Provide the (X, Y) coordinate of the cell's center where the given text is located.  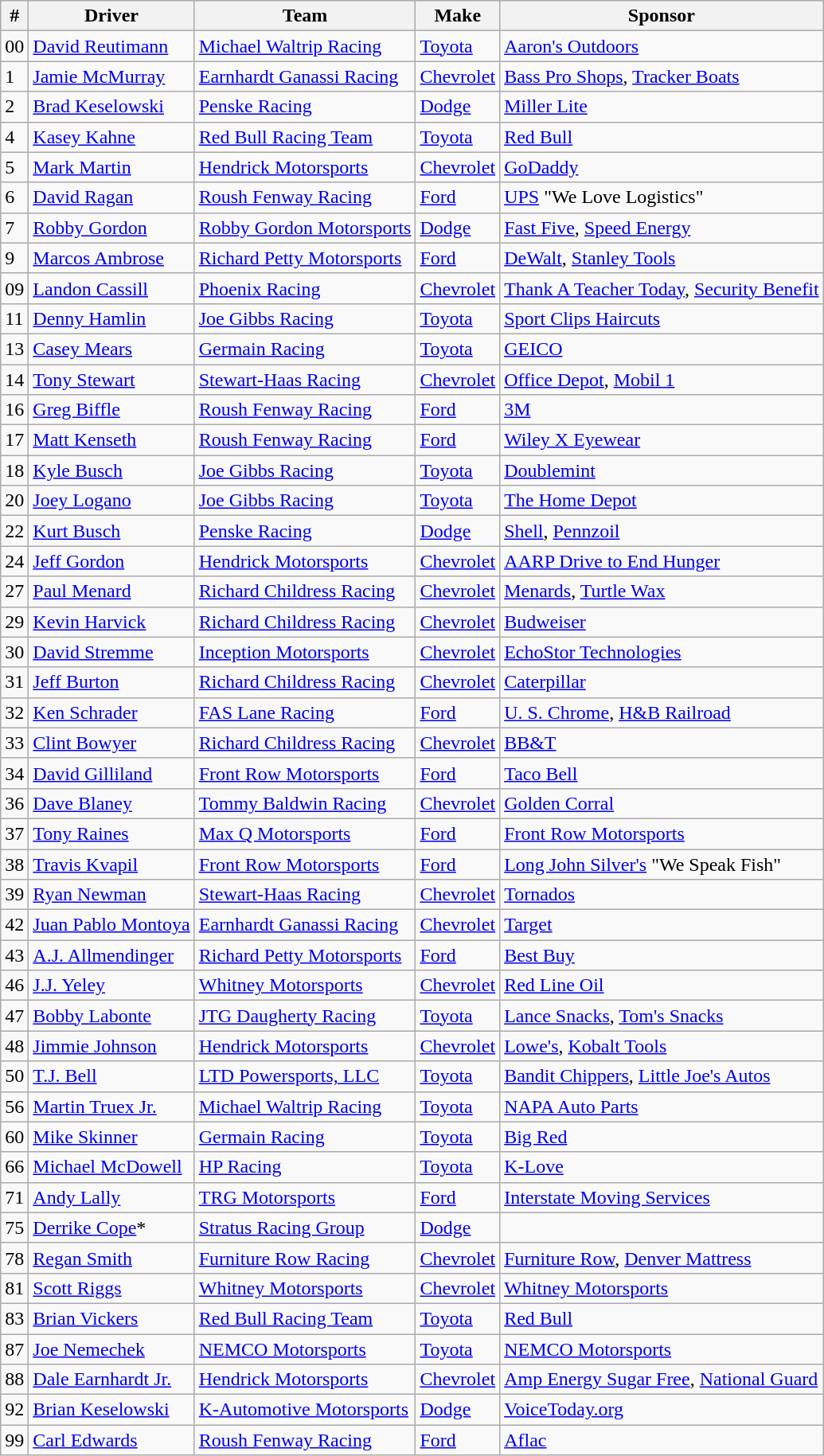
Doublemint (662, 470)
David Ragan (111, 197)
83 (14, 1318)
30 (14, 652)
AARP Drive to End Hunger (662, 561)
09 (14, 288)
DeWalt, Stanley Tools (662, 258)
Jamie McMurray (111, 76)
5 (14, 167)
Wiley X Eyewear (662, 440)
Andy Lally (111, 1197)
Furniture Row, Denver Mattress (662, 1258)
22 (14, 531)
Lowe's, Kobalt Tools (662, 1046)
Mark Martin (111, 167)
Tommy Baldwin Racing (305, 803)
BB&T (662, 743)
3M (662, 410)
31 (14, 682)
37 (14, 833)
47 (14, 1016)
34 (14, 773)
Bandit Chippers, Little Joe's Autos (662, 1076)
LTD Powersports, LLC (305, 1076)
88 (14, 1380)
Aflac (662, 1440)
Taco Bell (662, 773)
Brian Vickers (111, 1318)
Brian Keselowski (111, 1410)
Travis Kvapil (111, 864)
Stratus Racing Group (305, 1228)
K-Love (662, 1167)
Office Depot, Mobil 1 (662, 380)
33 (14, 743)
Driver (111, 16)
Fast Five, Speed Energy (662, 228)
Mike Skinner (111, 1137)
92 (14, 1410)
Robby Gordon Motorsports (305, 228)
Team (305, 16)
Landon Cassill (111, 288)
David Gilliland (111, 773)
Robby Gordon (111, 228)
T.J. Bell (111, 1076)
Big Red (662, 1137)
Long John Silver's "We Speak Fish" (662, 864)
42 (14, 925)
# (14, 16)
14 (14, 380)
Jeff Gordon (111, 561)
99 (14, 1440)
Kyle Busch (111, 470)
K-Automotive Motorsports (305, 1410)
1 (14, 76)
Max Q Motorsports (305, 833)
Paul Menard (111, 591)
Derrike Cope* (111, 1228)
16 (14, 410)
87 (14, 1349)
Martin Truex Jr. (111, 1107)
Target (662, 925)
Regan Smith (111, 1258)
50 (14, 1076)
Kevin Harvick (111, 622)
Casey Mears (111, 349)
Budweiser (662, 622)
38 (14, 864)
Interstate Moving Services (662, 1197)
FAS Lane Racing (305, 712)
Make (458, 16)
17 (14, 440)
Furniture Row Racing (305, 1258)
00 (14, 46)
Jeff Burton (111, 682)
Thank A Teacher Today, Security Benefit (662, 288)
18 (14, 470)
Carl Edwards (111, 1440)
David Reutimann (111, 46)
U. S. Chrome, H&B Railroad (662, 712)
Dale Earnhardt Jr. (111, 1380)
Lance Snacks, Tom's Snacks (662, 1016)
71 (14, 1197)
27 (14, 591)
9 (14, 258)
Joe Nemechek (111, 1349)
Tornados (662, 895)
David Stremme (111, 652)
Ken Schrader (111, 712)
Clint Bowyer (111, 743)
4 (14, 137)
29 (14, 622)
Greg Biffle (111, 410)
Golden Corral (662, 803)
Best Buy (662, 955)
A.J. Allmendinger (111, 955)
GEICO (662, 349)
UPS "We Love Logistics" (662, 197)
Shell, Pennzoil (662, 531)
Denny Hamlin (111, 318)
Menards, Turtle Wax (662, 591)
60 (14, 1137)
Red Line Oil (662, 986)
78 (14, 1258)
2 (14, 107)
JTG Daugherty Racing (305, 1016)
Tony Stewart (111, 380)
HP Racing (305, 1167)
TRG Motorsports (305, 1197)
20 (14, 501)
Kasey Kahne (111, 137)
36 (14, 803)
46 (14, 986)
Phoenix Racing (305, 288)
Tony Raines (111, 833)
Caterpillar (662, 682)
Jimmie Johnson (111, 1046)
13 (14, 349)
Aaron's Outdoors (662, 46)
7 (14, 228)
Inception Motorsports (305, 652)
The Home Depot (662, 501)
81 (14, 1288)
GoDaddy (662, 167)
Kurt Busch (111, 531)
Matt Kenseth (111, 440)
Joey Logano (111, 501)
Sponsor (662, 16)
48 (14, 1046)
24 (14, 561)
Bobby Labonte (111, 1016)
39 (14, 895)
11 (14, 318)
56 (14, 1107)
Dave Blaney (111, 803)
Sport Clips Haircuts (662, 318)
Michael McDowell (111, 1167)
32 (14, 712)
Miller Lite (662, 107)
Juan Pablo Montoya (111, 925)
NAPA Auto Parts (662, 1107)
VoiceToday.org (662, 1410)
EchoStor Technologies (662, 652)
Bass Pro Shops, Tracker Boats (662, 76)
75 (14, 1228)
J.J. Yeley (111, 986)
43 (14, 955)
Brad Keselowski (111, 107)
Marcos Ambrose (111, 258)
Ryan Newman (111, 895)
Amp Energy Sugar Free, National Guard (662, 1380)
6 (14, 197)
Scott Riggs (111, 1288)
66 (14, 1167)
